Detect which cell encompasses the target text, then output its (X, Y) center coordinate. 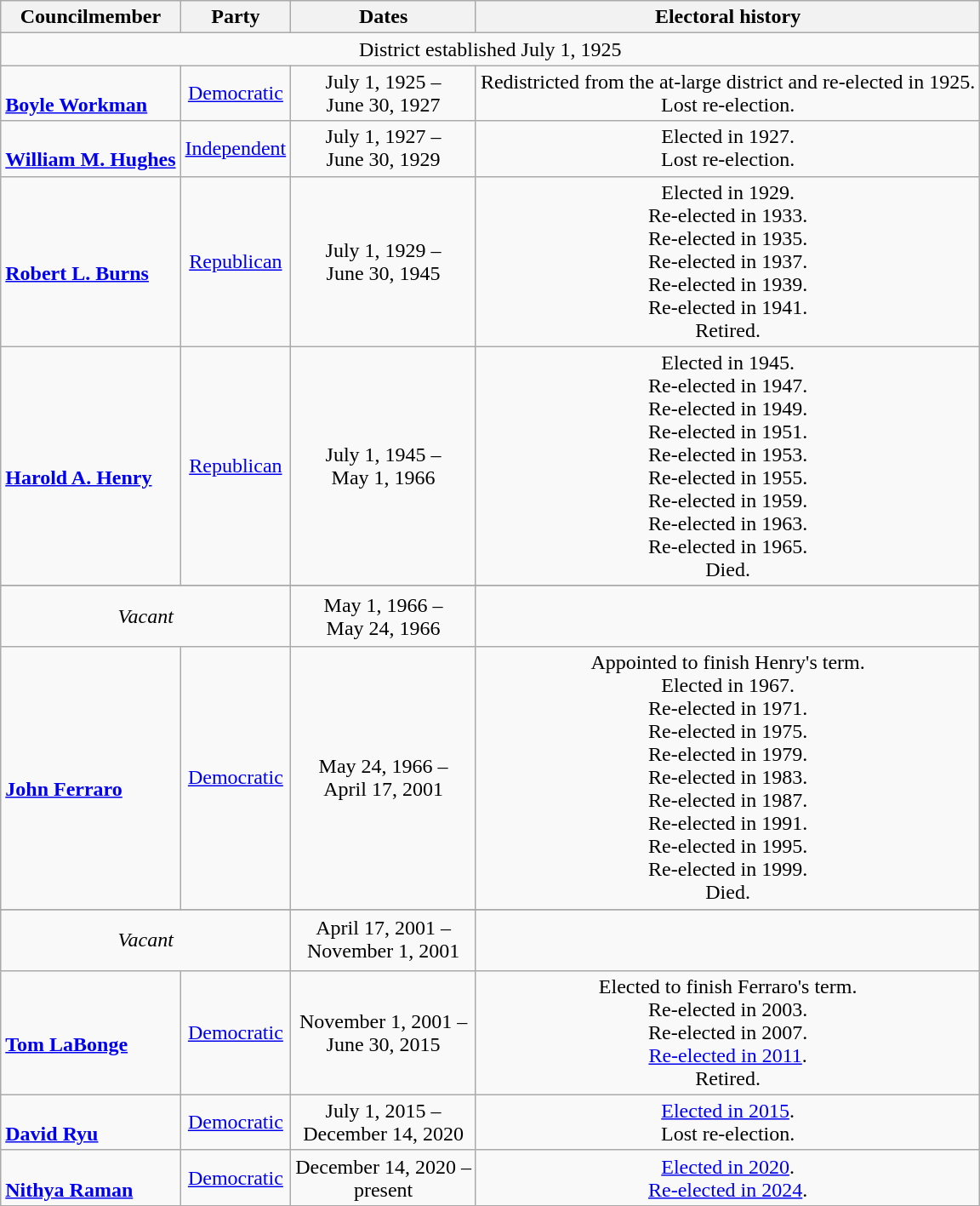
William M. Hughes (90, 148)
David Ryu (90, 1122)
April 17, 2001 – November 1, 2001 (384, 940)
Dates (384, 17)
Elected in 2015. Lost re-election. (727, 1122)
Tom LaBonge (90, 1032)
John Ferraro (90, 778)
July 1, 1945 – May 1, 1966 (384, 466)
July 1, 1925 – June 30, 1927 (384, 94)
Councilmember (90, 17)
Elected in 1927. Lost re-election. (727, 148)
Elected in 2020. Re-elected in 2024. (727, 1178)
Electoral history (727, 17)
Elected in 1929. Re-elected in 1933. Re-elected in 1935. Re-elected in 1937. Re-elected in 1939. Re-elected in 1941. Retired. (727, 261)
District established July 1, 1925 (490, 49)
Elected to finish Ferraro's term. Re-elected in 2003. Re-elected in 2007. Re-elected in 2011. Retired. (727, 1032)
May 1, 1966 – May 24, 1966 (384, 616)
Independent (236, 148)
November 1, 2001 – June 30, 2015 (384, 1032)
May 24, 1966 – April 17, 2001 (384, 778)
July 1, 1927 – June 30, 1929 (384, 148)
Boyle Workman (90, 94)
Robert L. Burns (90, 261)
Redistricted from the at-large district and re-elected in 1925. Lost re-election. (727, 94)
July 1, 1929 – June 30, 1945 (384, 261)
Nithya Raman (90, 1178)
July 1, 2015 – December 14, 2020 (384, 1122)
Harold A. Henry (90, 466)
December 14, 2020 –present (384, 1178)
Party (236, 17)
